Determine the [X, Y] coordinate at the center of the cell enclosing the given text.  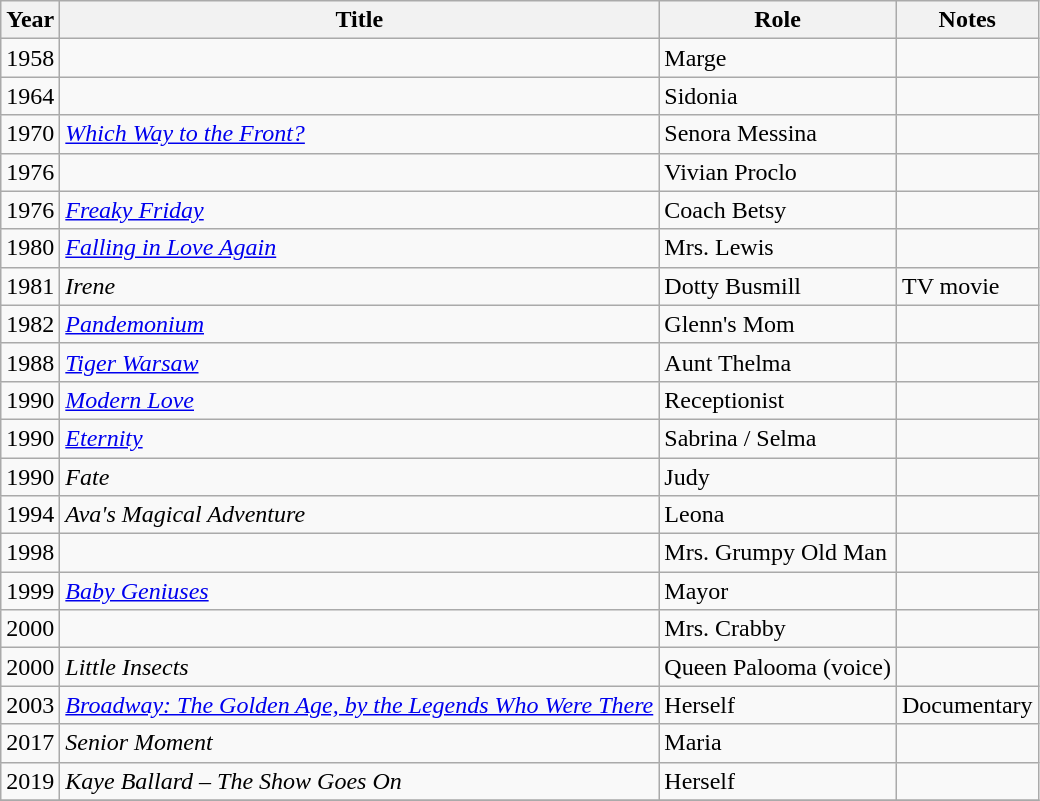
Senior Moment [360, 743]
Mrs. Lewis [778, 248]
Sidonia [778, 96]
1981 [30, 286]
2003 [30, 705]
1982 [30, 324]
Leona [778, 515]
Irene [360, 286]
Maria [778, 743]
Aunt Thelma [778, 362]
TV movie [967, 286]
Notes [967, 20]
Year [30, 20]
Queen Palooma (voice) [778, 667]
Pandemonium [360, 324]
Vivian Proclo [778, 172]
1998 [30, 553]
Judy [778, 477]
Dotty Busmill [778, 286]
Sabrina / Selma [778, 438]
Falling in Love Again [360, 248]
1988 [30, 362]
Freaky Friday [360, 210]
Tiger Warsaw [360, 362]
Coach Betsy [778, 210]
Eternity [360, 438]
1958 [30, 58]
Mrs. Grumpy Old Man [778, 553]
1970 [30, 134]
Broadway: The Golden Age, by the Legends Who Were There [360, 705]
Glenn's Mom [778, 324]
2019 [30, 781]
Baby Geniuses [360, 591]
Modern Love [360, 400]
Marge [778, 58]
1964 [30, 96]
Ava's Magical Adventure [360, 515]
Title [360, 20]
1980 [30, 248]
Documentary [967, 705]
1994 [30, 515]
Fate [360, 477]
Mrs. Crabby [778, 629]
1999 [30, 591]
Receptionist [778, 400]
Kaye Ballard – The Show Goes On [360, 781]
Little Insects [360, 667]
2017 [30, 743]
Mayor [778, 591]
Role [778, 20]
Senora Messina [778, 134]
Which Way to the Front? [360, 134]
